Search for the cell housing the specified text and yield its (X, Y) center coordinate. 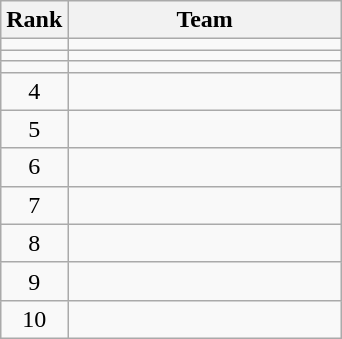
5 (34, 129)
6 (34, 167)
10 (34, 319)
8 (34, 243)
Team (205, 20)
9 (34, 281)
7 (34, 205)
Rank (34, 20)
4 (34, 91)
